Capture the cell that displays the provided text and extract its [x, y] central coordinate. 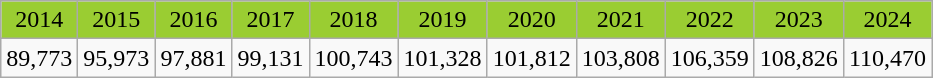
108,826 [798, 58]
100,743 [354, 58]
2023 [798, 20]
101,812 [532, 58]
2021 [620, 20]
95,973 [116, 58]
110,470 [887, 58]
2024 [887, 20]
2019 [442, 20]
2016 [194, 20]
97,881 [194, 58]
2014 [40, 20]
2017 [270, 20]
2022 [710, 20]
2015 [116, 20]
101,328 [442, 58]
103,808 [620, 58]
106,359 [710, 58]
99,131 [270, 58]
89,773 [40, 58]
2020 [532, 20]
2018 [354, 20]
